Determine the [X, Y] coordinate at the center of the cell enclosing the given text.  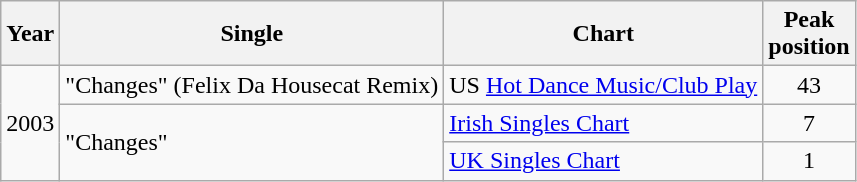
Chart [604, 34]
2003 [30, 123]
US Hot Dance Music/Club Play [604, 85]
"Changes" (Felix Da Housecat Remix) [252, 85]
43 [809, 85]
Irish Singles Chart [604, 123]
UK Singles Chart [604, 161]
1 [809, 161]
"Changes" [252, 142]
7 [809, 123]
Year [30, 34]
Peak position [809, 34]
Single [252, 34]
